Search for the cell housing the specified text and yield its [x, y] center coordinate. 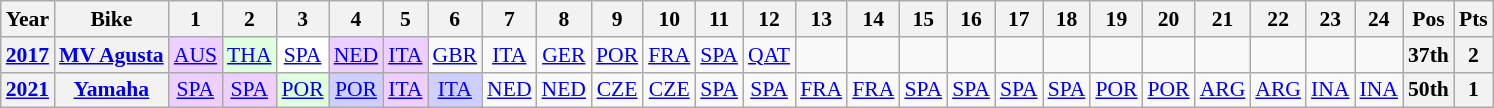
2017 [28, 55]
24 [1378, 19]
4 [356, 19]
GER [564, 55]
Yamaha [112, 90]
11 [719, 19]
23 [1330, 19]
9 [617, 19]
7 [509, 19]
18 [1067, 19]
20 [1168, 19]
50th [1428, 90]
13 [821, 19]
19 [1116, 19]
Year [28, 19]
MV Agusta [112, 55]
Bike [112, 19]
22 [1278, 19]
8 [564, 19]
37th [1428, 55]
AUS [196, 55]
3 [303, 19]
GBR [456, 55]
10 [669, 19]
14 [873, 19]
6 [456, 19]
17 [1019, 19]
Pts [1474, 19]
15 [923, 19]
21 [1223, 19]
QAT [769, 55]
16 [971, 19]
Pos [1428, 19]
12 [769, 19]
THA [249, 55]
5 [405, 19]
2021 [28, 90]
